Output the (X, Y) coordinate of the center of the cell containing the given text.  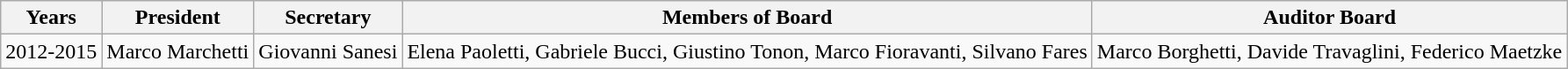
2012-2015 (51, 51)
Years (51, 18)
Marco Marchetti (177, 51)
Marco Borghetti, Davide Travaglini, Federico Maetzke (1329, 51)
Secretary (329, 18)
Giovanni Sanesi (329, 51)
President (177, 18)
Auditor Board (1329, 18)
Elena Paoletti, Gabriele Bucci, Giustino Tonon, Marco Fioravanti, Silvano Fares (747, 51)
Members of Board (747, 18)
